Detect which cell encompasses the target text, then output its (X, Y) center coordinate. 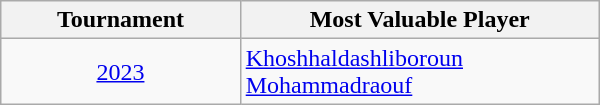
2023 (120, 72)
Tournament (120, 20)
Most Valuable Player (420, 20)
Khoshhaldashliboroun Mohammadraouf (420, 72)
